Detect which cell encompasses the target text, then output its (X, Y) center coordinate. 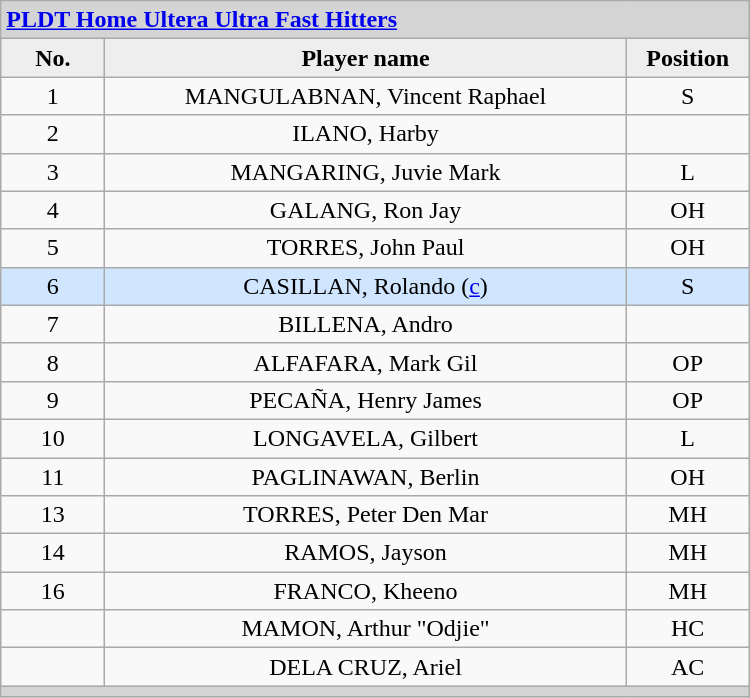
PLDT Home Ultera Ultra Fast Hitters (375, 20)
PECAÑA, Henry James (366, 400)
PAGLINAWAN, Berlin (366, 477)
3 (53, 172)
4 (53, 210)
LONGAVELA, Gilbert (366, 438)
DELA CRUZ, Ariel (366, 667)
2 (53, 134)
FRANCO, Kheeno (366, 591)
8 (53, 362)
1 (53, 96)
HC (688, 629)
ILANO, Harby (366, 134)
MANGARING, Juvie Mark (366, 172)
MANGULABNAN, Vincent Raphael (366, 96)
13 (53, 515)
TORRES, John Paul (366, 248)
RAMOS, Jayson (366, 553)
GALANG, Ron Jay (366, 210)
Player name (366, 58)
BILLENA, Andro (366, 324)
7 (53, 324)
5 (53, 248)
AC (688, 667)
14 (53, 553)
16 (53, 591)
No. (53, 58)
CASILLAN, Rolando (c) (366, 286)
9 (53, 400)
11 (53, 477)
6 (53, 286)
TORRES, Peter Den Mar (366, 515)
ALFAFARA, Mark Gil (366, 362)
MAMON, Arthur "Odjie" (366, 629)
Position (688, 58)
10 (53, 438)
